Detect which cell encompasses the target text, then output its [X, Y] center coordinate. 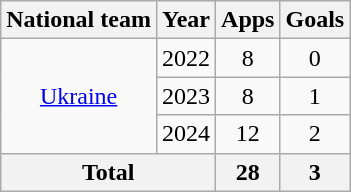
Year [186, 20]
12 [248, 134]
0 [315, 58]
Total [108, 172]
2022 [186, 58]
Ukraine [79, 96]
28 [248, 172]
3 [315, 172]
Apps [248, 20]
National team [79, 20]
Goals [315, 20]
1 [315, 96]
2024 [186, 134]
2 [315, 134]
2023 [186, 96]
